Provide the [x, y] coordinate of the cell's center where the given text is located.  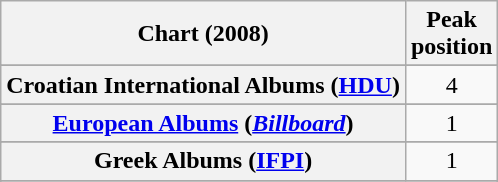
Peakposition [451, 34]
4 [451, 85]
European Albums (Billboard) [204, 123]
Croatian International Albums (HDU) [204, 85]
Chart (2008) [204, 34]
Greek Albums (IFPI) [204, 161]
